Determine the [x, y] coordinate at the center of the cell enclosing the given text.  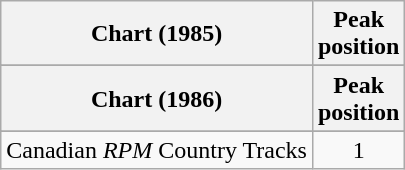
Chart (1985) [157, 34]
Chart (1986) [157, 98]
1 [358, 150]
Canadian RPM Country Tracks [157, 150]
